Detect which cell encompasses the target text, then output its [X, Y] center coordinate. 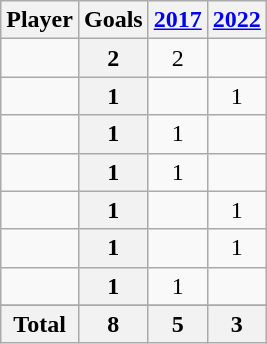
Total [40, 324]
Goals [113, 20]
Player [40, 20]
2017 [178, 20]
5 [178, 324]
8 [113, 324]
2022 [236, 20]
3 [236, 324]
